Identify which cell holds the provided text, then report its [x, y] central coordinate. 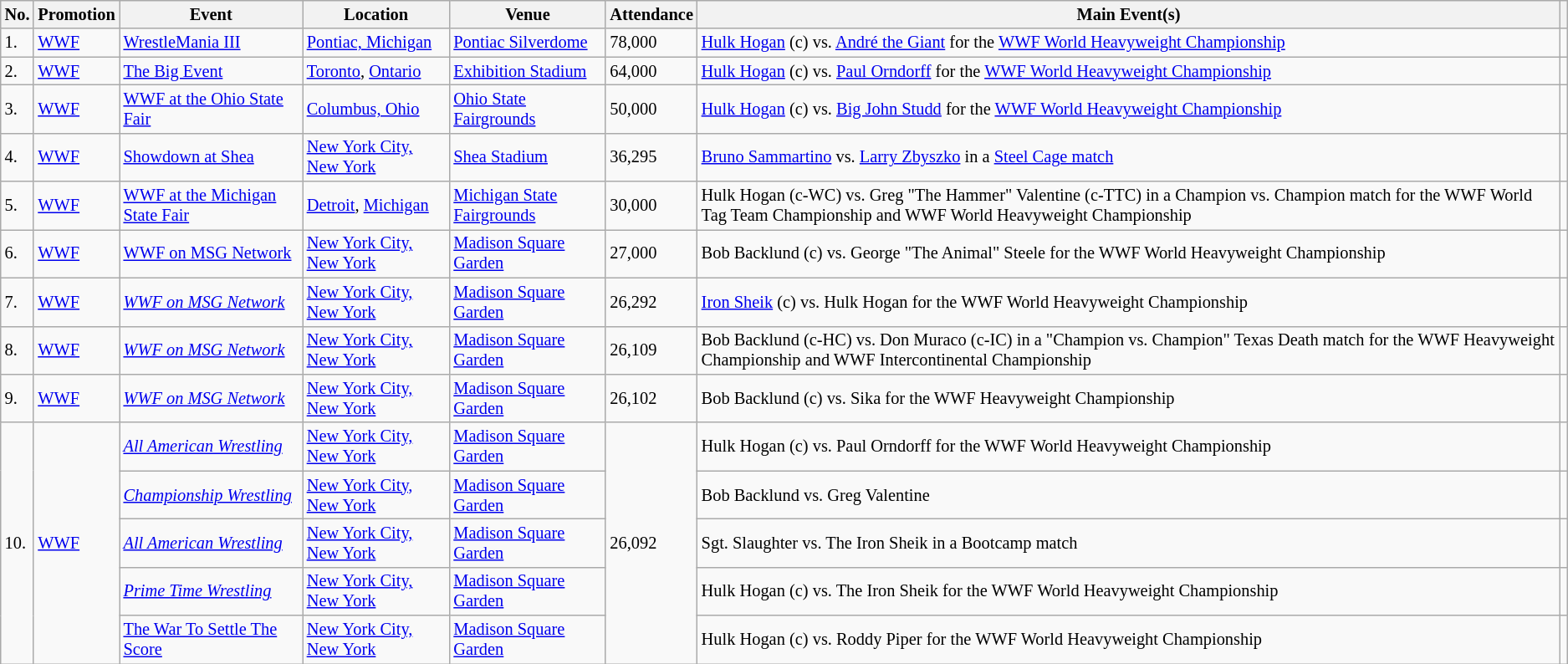
26,102 [651, 398]
Toronto, Ontario [376, 71]
Hulk Hogan (c) vs. André the Giant for the WWF World Heavyweight Championship [1129, 43]
Championship Wrestling [211, 495]
Promotion [76, 14]
50,000 [651, 109]
Main Event(s) [1129, 14]
27,000 [651, 253]
7. [18, 302]
Hulk Hogan (c) vs. Roddy Piper for the WWF World Heavyweight Championship [1129, 640]
WWF at the Michigan State Fair [211, 206]
Iron Sheik (c) vs. Hulk Hogan for the WWF World Heavyweight Championship [1129, 302]
WrestleMania III [211, 43]
Attendance [651, 14]
2. [18, 71]
10. [18, 543]
9. [18, 398]
6. [18, 253]
Ohio State Fairgrounds [527, 109]
Bob Backlund (c) vs. Sika for the WWF Heavyweight Championship [1129, 398]
Bob Backlund vs. Greg Valentine [1129, 495]
Exhibition Stadium [527, 71]
26,292 [651, 302]
Hulk Hogan (c) vs. Big John Studd for the WWF World Heavyweight Championship [1129, 109]
Bob Backlund (c) vs. George "The Animal" Steele for the WWF World Heavyweight Championship [1129, 253]
64,000 [651, 71]
Showdown at Shea [211, 157]
Venue [527, 14]
Pontiac, Michigan [376, 43]
Shea Stadium [527, 157]
Bruno Sammartino vs. Larry Zbyszko in a Steel Cage match [1129, 157]
The Big Event [211, 71]
Michigan State Fairgrounds [527, 206]
Pontiac Silverdome [527, 43]
The War To Settle The Score [211, 640]
30,000 [651, 206]
Event [211, 14]
36,295 [651, 157]
8. [18, 350]
WWF at the Ohio State Fair [211, 109]
Columbus, Ohio [376, 109]
78,000 [651, 43]
Hulk Hogan (c) vs. The Iron Sheik for the WWF World Heavyweight Championship [1129, 591]
5. [18, 206]
Detroit, Michigan [376, 206]
3. [18, 109]
1. [18, 43]
Sgt. Slaughter vs. The Iron Sheik in a Bootcamp match [1129, 543]
26,092 [651, 543]
Prime Time Wrestling [211, 591]
Location [376, 14]
No. [18, 14]
4. [18, 157]
26,109 [651, 350]
